Detect which cell encompasses the target text, then output its [x, y] center coordinate. 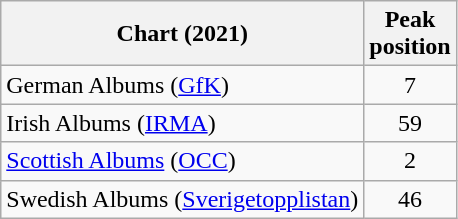
2 [410, 161]
46 [410, 199]
Scottish Albums (OCC) [182, 161]
Swedish Albums (Sverigetopplistan) [182, 199]
Chart (2021) [182, 34]
Peakposition [410, 34]
7 [410, 85]
Irish Albums (IRMA) [182, 123]
59 [410, 123]
German Albums (GfK) [182, 85]
